Detect which cell encompasses the target text, then output its [x, y] center coordinate. 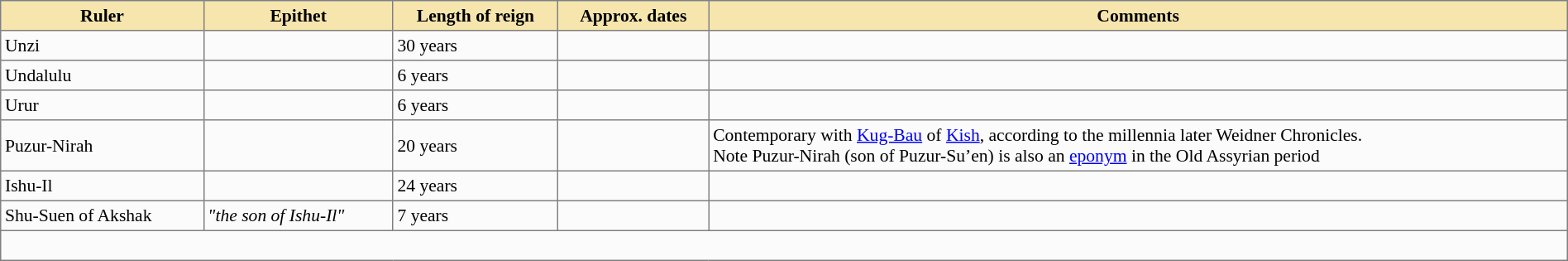
Comments [1138, 16]
7 years [475, 215]
"the son of Ishu-Il" [298, 215]
Puzur-Nirah [103, 146]
24 years [475, 186]
Unzi [103, 46]
Ishu-Il [103, 186]
Epithet [298, 16]
20 years [475, 146]
Length of reign [475, 16]
Undalulu [103, 75]
30 years [475, 46]
Urur [103, 105]
Shu-Suen of Akshak [103, 215]
Ruler [103, 16]
Approx. dates [633, 16]
